Search for the cell housing the specified text and yield its [X, Y] center coordinate. 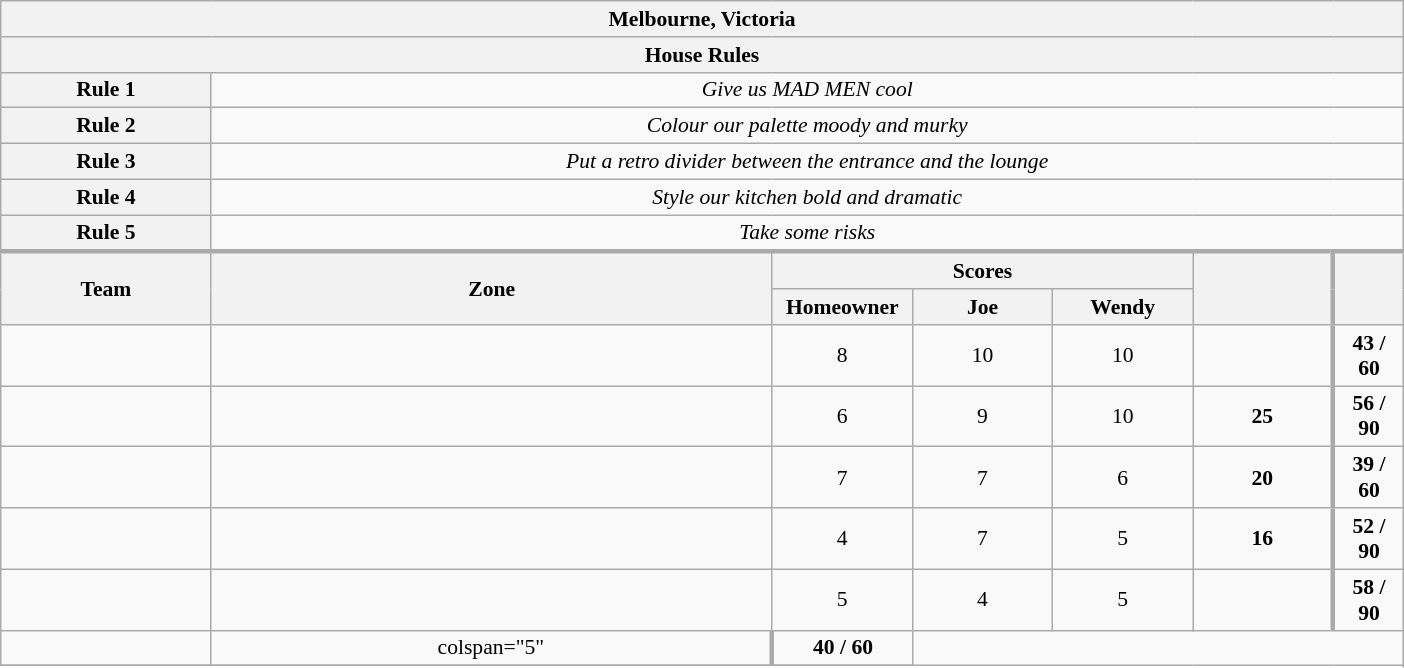
16 [1263, 538]
Rule 1 [106, 90]
Colour our palette moody and murky [807, 126]
Zone [492, 288]
43 / 60 [1368, 356]
Scores [982, 270]
House Rules [702, 55]
Rule 3 [106, 162]
9 [982, 416]
Rule 5 [106, 234]
colspan="5" [492, 648]
Take some risks [807, 234]
56 / 90 [1368, 416]
Joe [982, 307]
Style our kitchen bold and dramatic [807, 197]
39 / 60 [1368, 478]
Rule 2 [106, 126]
20 [1263, 478]
Put a retro divider between the entrance and the lounge [807, 162]
Homeowner [842, 307]
58 / 90 [1368, 600]
Rule 4 [106, 197]
52 / 90 [1368, 538]
Give us MAD MEN cool [807, 90]
Team [106, 288]
Melbourne, Victoria [702, 19]
25 [1263, 416]
8 [842, 356]
40 / 60 [842, 648]
Wendy [1123, 307]
